For the text-containing cell, return its midpoint in [x, y] coordinate format. 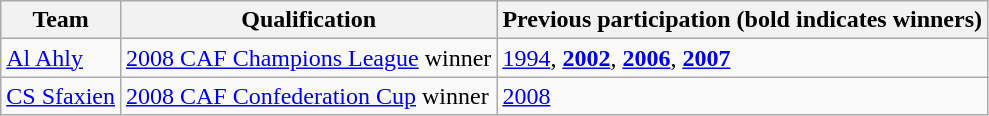
Previous participation (bold indicates winners) [742, 20]
2008 CAF Champions League winner [308, 58]
Al Ahly [61, 58]
2008 CAF Confederation Cup winner [308, 96]
Team [61, 20]
2008 [742, 96]
Qualification [308, 20]
CS Sfaxien [61, 96]
1994, 2002, 2006, 2007 [742, 58]
